Identify which cell holds the provided text, then report its [X, Y] central coordinate. 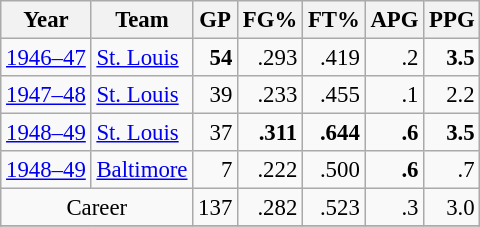
.222 [270, 170]
.2 [394, 58]
GP [216, 20]
.500 [334, 170]
.523 [334, 208]
39 [216, 95]
FG% [270, 20]
1946–47 [46, 58]
.311 [270, 133]
.233 [270, 95]
.455 [334, 95]
.293 [270, 58]
Year [46, 20]
.419 [334, 58]
FT% [334, 20]
1947–48 [46, 95]
137 [216, 208]
54 [216, 58]
.3 [394, 208]
.644 [334, 133]
2.2 [452, 95]
Career [97, 208]
Team [142, 20]
.1 [394, 95]
.282 [270, 208]
3.0 [452, 208]
.7 [452, 170]
Baltimore [142, 170]
APG [394, 20]
7 [216, 170]
37 [216, 133]
PPG [452, 20]
